For the text-containing cell, return its midpoint in (X, Y) coordinate format. 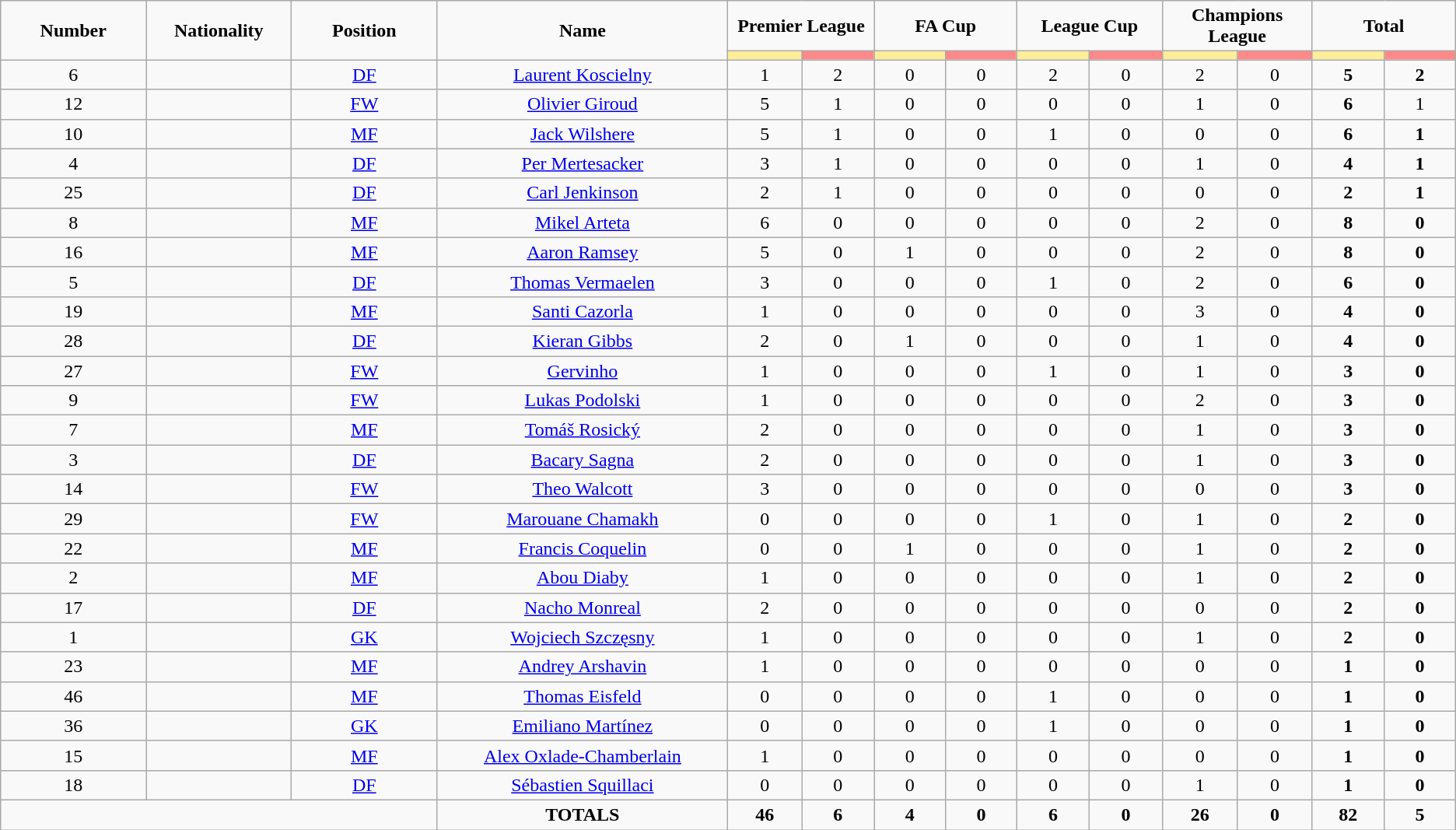
Gervinho (583, 371)
FA Cup (946, 26)
27 (73, 371)
25 (73, 193)
18 (73, 785)
Mikel Arteta (583, 222)
Kieran Gibbs (583, 341)
28 (73, 341)
15 (73, 755)
Francis Coquelin (583, 548)
12 (73, 104)
Laurent Koscielny (583, 75)
36 (73, 726)
Position (364, 30)
League Cup (1089, 26)
14 (73, 489)
Aaron Ramsey (583, 252)
16 (73, 252)
Marouane Chamakh (583, 519)
Nacho Monreal (583, 608)
17 (73, 608)
10 (73, 134)
Total (1384, 26)
Lukas Podolski (583, 401)
Olivier Giroud (583, 104)
Andrey Arshavin (583, 667)
9 (73, 401)
23 (73, 667)
26 (1199, 814)
22 (73, 548)
Per Mertesacker (583, 163)
Thomas Vermaelen (583, 282)
Santi Cazorla (583, 311)
19 (73, 311)
Nationality (219, 30)
29 (73, 519)
Premier League (801, 26)
82 (1349, 814)
Jack Wilshere (583, 134)
Number (73, 30)
Thomas Eisfeld (583, 696)
Bacary Sagna (583, 460)
TOTALS (583, 814)
Wojciech Szczęsny (583, 637)
Carl Jenkinson (583, 193)
Sébastien Squillaci (583, 785)
Champions League (1237, 26)
Name (583, 30)
Theo Walcott (583, 489)
Tomáš Rosický (583, 430)
Alex Oxlade-Chamberlain (583, 755)
Emiliano Martínez (583, 726)
Abou Diaby (583, 578)
7 (73, 430)
